Return (x, y) of the center of cell containing provided text 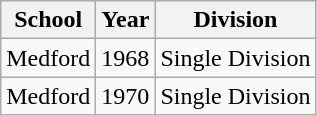
1968 (126, 58)
Year (126, 20)
School (48, 20)
1970 (126, 96)
Division (236, 20)
